Output the (x, y) coordinate of the center of the cell containing the given text.  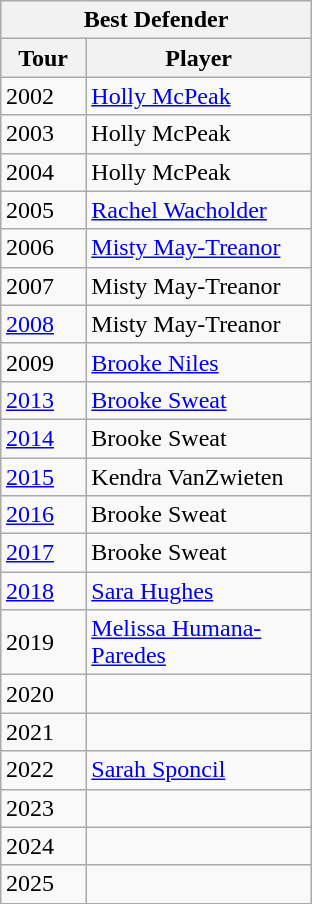
2013 (42, 400)
2007 (42, 286)
2004 (42, 172)
2021 (42, 732)
2024 (42, 846)
2009 (42, 362)
2022 (42, 770)
2014 (42, 438)
2025 (42, 884)
2017 (42, 553)
2015 (42, 477)
2016 (42, 515)
2023 (42, 808)
2019 (42, 642)
Melissa Humana-Paredes (199, 642)
2006 (42, 248)
Sara Hughes (199, 591)
2002 (42, 96)
2005 (42, 210)
2020 (42, 694)
2018 (42, 591)
Rachel Wacholder (199, 210)
Player (199, 58)
2003 (42, 134)
2008 (42, 324)
Best Defender (156, 20)
Sarah Sponcil (199, 770)
Tour (42, 58)
Brooke Niles (199, 362)
Kendra VanZwieten (199, 477)
